Pinpoint the cell where the given text exists, returning its [x, y] midpoint coordinate. 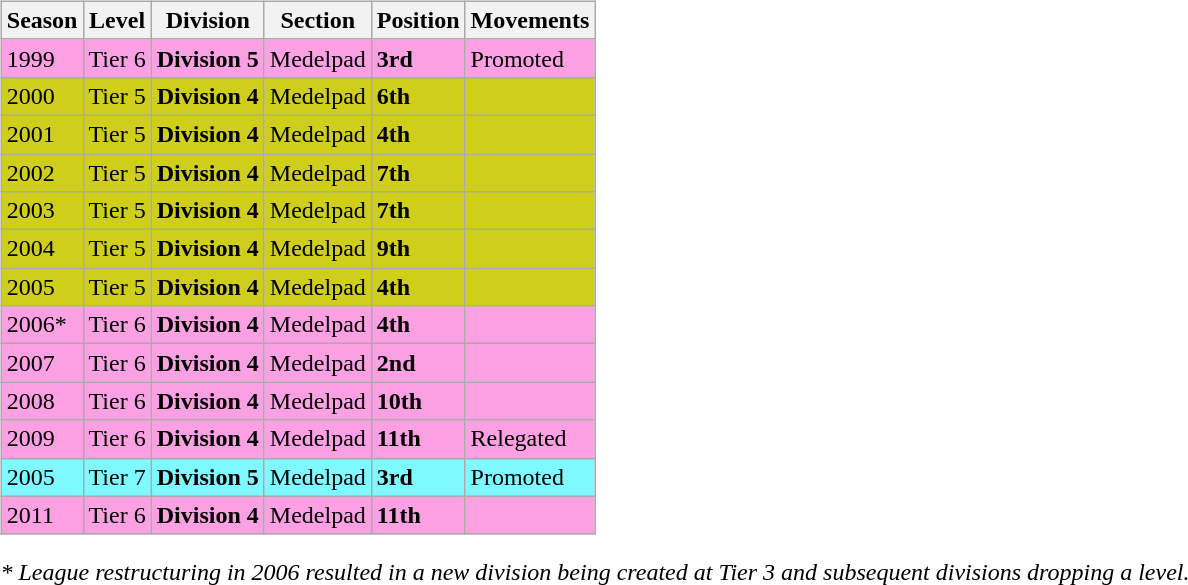
2011 [42, 515]
2003 [42, 211]
2007 [42, 363]
Relegated [530, 439]
2008 [42, 401]
2006* [42, 325]
2002 [42, 173]
1999 [42, 58]
Section [318, 20]
6th [418, 96]
Movements [530, 20]
2009 [42, 439]
9th [418, 249]
2000 [42, 96]
10th [418, 401]
Position [418, 20]
2nd [418, 363]
2001 [42, 134]
Tier 7 [117, 477]
2004 [42, 249]
Division [208, 20]
Season [42, 20]
Level [117, 20]
